Locate the cell with the specified text and output its [X, Y] center coordinate. 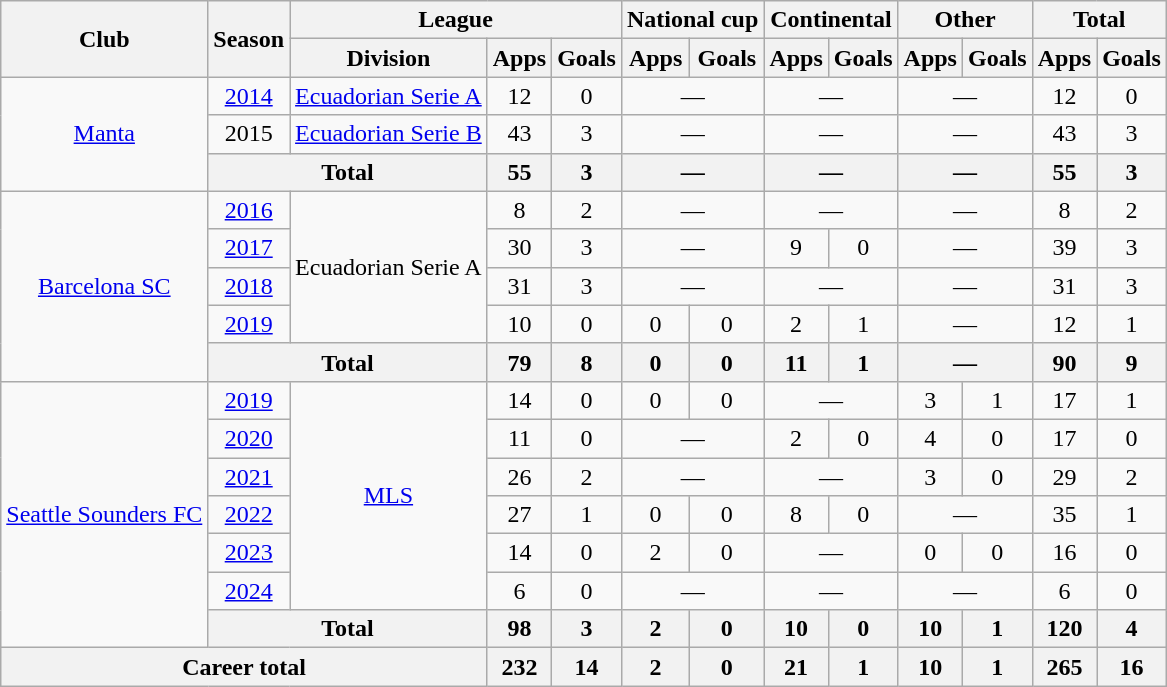
MLS [389, 495]
39 [1064, 248]
Career total [244, 667]
2017 [249, 248]
Barcelona SC [104, 286]
2018 [249, 286]
26 [519, 477]
Ecuadorian Serie B [389, 134]
21 [796, 667]
2024 [249, 591]
2021 [249, 477]
2014 [249, 96]
2022 [249, 515]
120 [1064, 629]
265 [1064, 667]
Continental [831, 20]
National cup [692, 20]
2023 [249, 553]
79 [519, 362]
Club [104, 39]
90 [1064, 362]
2020 [249, 438]
Division [389, 58]
Other [965, 20]
League [456, 20]
Seattle Sounders FC [104, 514]
2016 [249, 210]
Season [249, 39]
29 [1064, 477]
Manta [104, 134]
30 [519, 248]
98 [519, 629]
2015 [249, 134]
232 [519, 667]
27 [519, 515]
35 [1064, 515]
